Output the [x, y] coordinate of the center of the cell containing the given text.  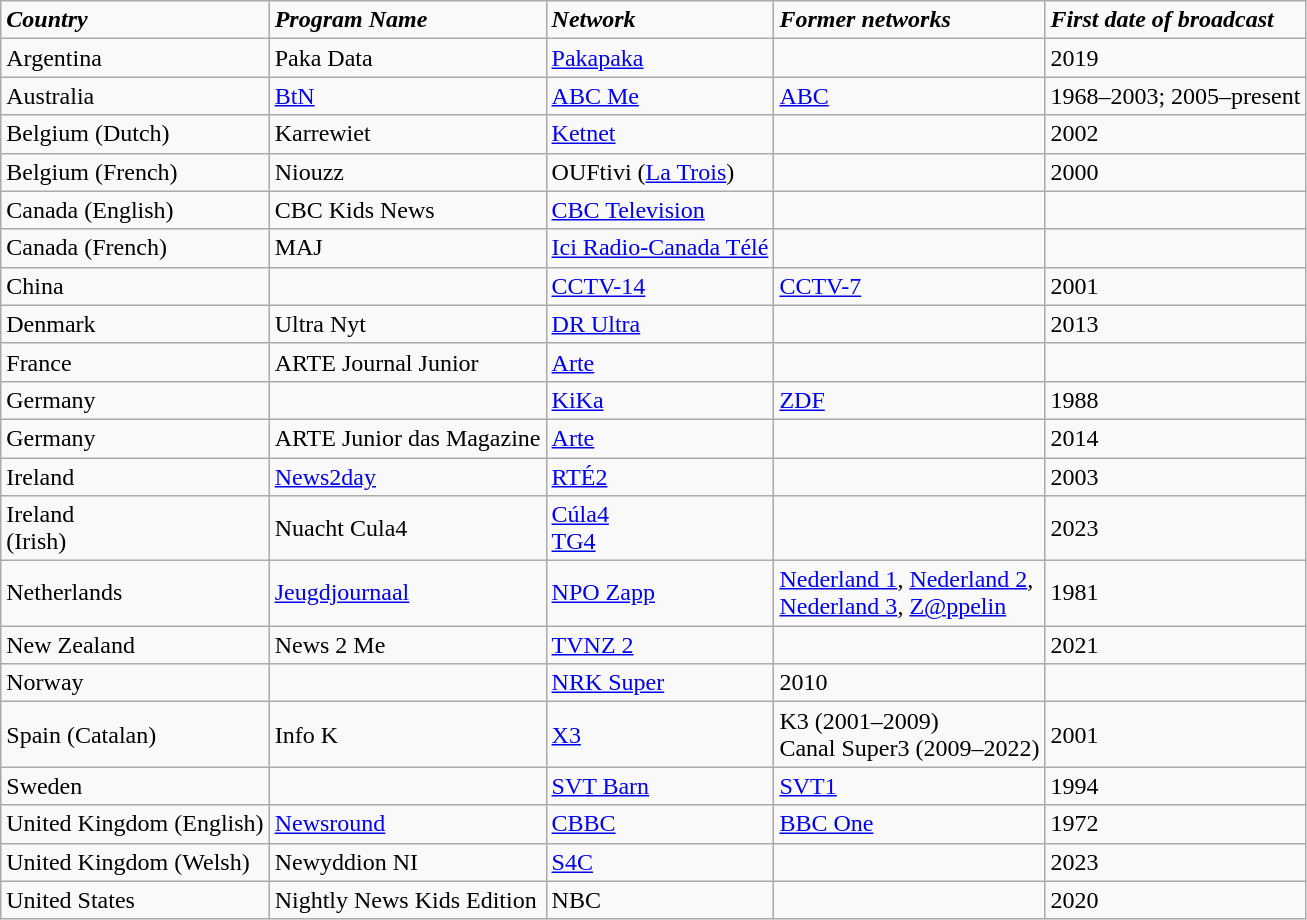
2013 [1176, 324]
Spain (Catalan) [135, 734]
Ici Radio-Canada Télé [660, 248]
BBC One [910, 824]
Sweden [135, 786]
Canada (French) [135, 248]
1988 [1176, 400]
News 2 Me [408, 645]
Niouzz [408, 172]
News2day [408, 477]
France [135, 362]
1981 [1176, 594]
X3 [660, 734]
K3 (2001–2009)Canal Super3 (2009–2022) [910, 734]
KiKa [660, 400]
Newyddion NI [408, 862]
United Kingdom (English) [135, 824]
New Zealand [135, 645]
DR Ultra [660, 324]
OUFtivi (La Trois) [660, 172]
2002 [1176, 134]
Australia [135, 96]
Former networks [910, 20]
ABC [910, 96]
Norway [135, 683]
Netherlands [135, 594]
NPO Zapp [660, 594]
Info K [408, 734]
CBBC [660, 824]
Country [135, 20]
United States [135, 900]
RTÉ2 [660, 477]
ABC Me [660, 96]
BtN [408, 96]
First date of broadcast [1176, 20]
MAJ [408, 248]
CCTV-14 [660, 286]
2000 [1176, 172]
Ketnet [660, 134]
ZDF [910, 400]
ARTE Journal Junior [408, 362]
Nederland 1, Nederland 2,Nederland 3, Z@ppelin [910, 594]
Jeugdjournaal [408, 594]
Argentina [135, 58]
2010 [910, 683]
Ireland(Irish) [135, 528]
United Kingdom (Welsh) [135, 862]
2019 [1176, 58]
Cúla4TG4 [660, 528]
2014 [1176, 438]
Canada (English) [135, 210]
Karrewiet [408, 134]
NRK Super [660, 683]
Denmark [135, 324]
Network [660, 20]
CBC Kids News [408, 210]
2021 [1176, 645]
2003 [1176, 477]
CCTV-7 [910, 286]
NBC [660, 900]
Ultra Nyt [408, 324]
1972 [1176, 824]
Nightly News Kids Edition [408, 900]
ARTE Junior das Magazine [408, 438]
Belgium (Dutch) [135, 134]
Belgium (French) [135, 172]
2020 [1176, 900]
Paka Data [408, 58]
Nuacht Cula4 [408, 528]
Pakapaka [660, 58]
China [135, 286]
Newsround [408, 824]
SVT1 [910, 786]
SVT Barn [660, 786]
Ireland [135, 477]
Program Name [408, 20]
CBC Television [660, 210]
TVNZ 2 [660, 645]
S4C [660, 862]
1994 [1176, 786]
1968–2003; 2005–present [1176, 96]
